From the cell containing the given text, extract its center point as (X, Y) coordinate. 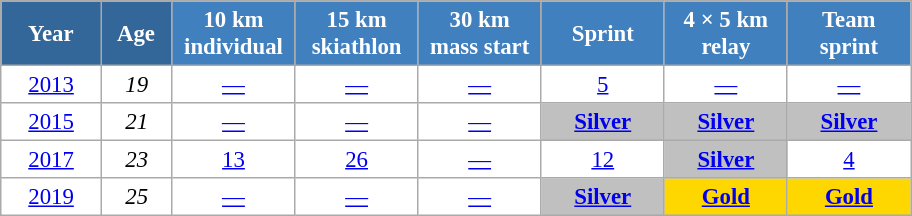
4 × 5 km relay (726, 34)
Team sprint (848, 34)
23 (136, 160)
2017 (52, 160)
13 (234, 160)
4 (848, 160)
25 (136, 197)
15 km skiathlon (356, 34)
21 (136, 122)
5 (602, 85)
26 (356, 160)
2013 (52, 85)
10 km individual (234, 34)
Sprint (602, 34)
2019 (52, 197)
12 (602, 160)
19 (136, 85)
30 km mass start (480, 34)
Year (52, 34)
2015 (52, 122)
Age (136, 34)
